Locate the cell with the specified text and output its [x, y] center coordinate. 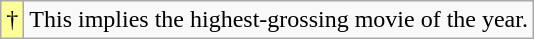
† [12, 20]
This implies the highest-grossing movie of the year. [279, 20]
